Return [X, Y] of the center of cell containing provided text 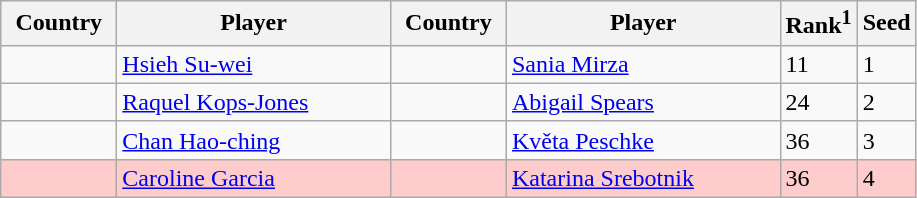
Raquel Kops-Jones [254, 102]
11 [818, 64]
Caroline Garcia [254, 178]
Katarina Srebotnik [643, 178]
Chan Hao-ching [254, 140]
Sania Mirza [643, 64]
2 [886, 102]
1 [886, 64]
Abigail Spears [643, 102]
Hsieh Su-wei [254, 64]
Seed [886, 24]
Rank1 [818, 24]
24 [818, 102]
4 [886, 178]
3 [886, 140]
Květa Peschke [643, 140]
